From the cell containing the given text, extract its center point as (x, y) coordinate. 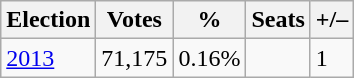
% (210, 20)
0.16% (210, 58)
Election (48, 20)
2013 (48, 58)
1 (332, 58)
Seats (278, 20)
Votes (134, 20)
71,175 (134, 58)
+/– (332, 20)
